Detect which cell encompasses the target text, then output its (x, y) center coordinate. 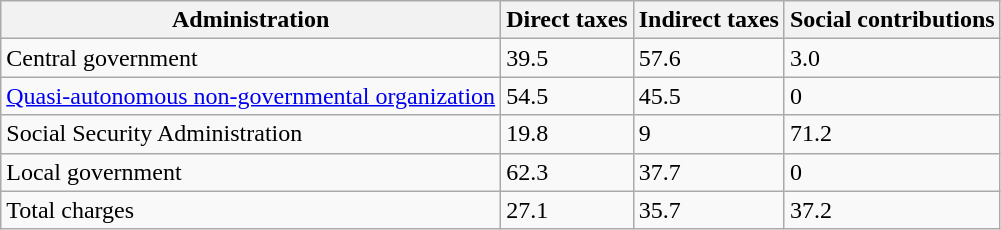
45.5 (708, 96)
Central government (251, 58)
35.7 (708, 210)
71.2 (892, 134)
19.8 (568, 134)
Quasi-autonomous non-governmental organization (251, 96)
Social Security Administration (251, 134)
27.1 (568, 210)
3.0 (892, 58)
Direct taxes (568, 20)
62.3 (568, 172)
Local government (251, 172)
39.5 (568, 58)
Administration (251, 20)
Total charges (251, 210)
54.5 (568, 96)
37.2 (892, 210)
37.7 (708, 172)
9 (708, 134)
Indirect taxes (708, 20)
Social contributions (892, 20)
57.6 (708, 58)
